Return (X, Y) of the center of cell containing provided text 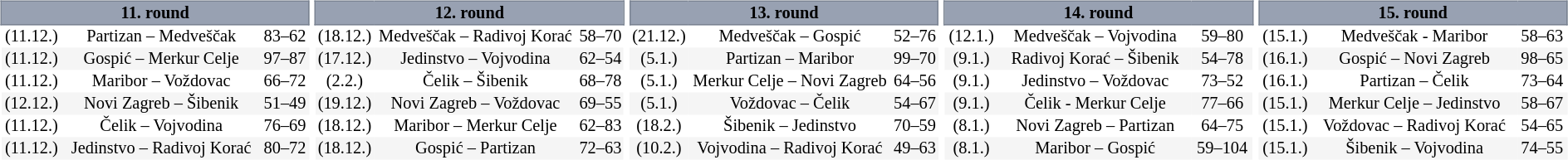
98–65 (1542, 60)
97–87 (286, 60)
Medveščak - Maribor (1414, 36)
Jedinstvo – Voždovac (1095, 81)
Novi Zagreb – Partizan (1095, 126)
Maribor – Merkur Celje (475, 126)
Vojvodina – Radivoj Korać (789, 149)
(12.12.) (32, 104)
Šibenik – Vojvodina (1414, 149)
Jedinstvo – Vojvodina (475, 60)
Novi Zagreb – Šibenik (161, 104)
58–63 (1542, 36)
(19.12.) (345, 104)
72–63 (600, 149)
14. round (1098, 12)
62–83 (600, 126)
Partizan – Čelik (1414, 81)
73–64 (1542, 81)
58–70 (600, 36)
51–49 (286, 104)
15. round (1414, 12)
70–59 (915, 126)
Partizan – Medveščak (161, 36)
Čelik – Vojvodina (161, 126)
66–72 (286, 81)
73–52 (1223, 81)
59–80 (1223, 36)
99–70 (915, 60)
58–67 (1542, 104)
54–78 (1223, 60)
13. round (784, 12)
83–62 (286, 36)
(21.12.) (659, 36)
Merkur Celje – Novi Zagreb (789, 81)
Partizan – Maribor (789, 60)
76–69 (286, 126)
54–67 (915, 104)
(10.2.) (659, 149)
Radivoj Korać – Šibenik (1095, 60)
64–56 (915, 81)
Jedinstvo – Radivoj Korać (161, 149)
Gospić – Partizan (475, 149)
12. round (470, 12)
Maribor – Gospić (1095, 149)
74–55 (1542, 149)
(12.1.) (972, 36)
Medveščak – Vojvodina (1095, 36)
(18.2.) (659, 126)
Voždovac – Čelik (789, 104)
11. round (154, 12)
Čelik - Merkur Celje (1095, 104)
52–76 (915, 36)
59–104 (1223, 149)
Maribor – Voždovac (161, 81)
Gospić – Novi Zagreb (1414, 60)
62–54 (600, 60)
(2.2.) (345, 81)
Gospić – Merkur Celje (161, 60)
Voždovac – Radivoj Korać (1414, 126)
Novi Zagreb – Voždovac (475, 104)
77–66 (1223, 104)
49–63 (915, 149)
69–55 (600, 104)
80–72 (286, 149)
Medveščak – Radivoj Korać (475, 36)
Čelik – Šibenik (475, 81)
(17.12.) (345, 60)
Šibenik – Jedinstvo (789, 126)
54–65 (1542, 126)
64–75 (1223, 126)
68–78 (600, 81)
Medveščak – Gospić (789, 36)
Merkur Celje – Jedinstvo (1414, 104)
